Determine the [x, y] coordinate at the center of the cell enclosing the given text.  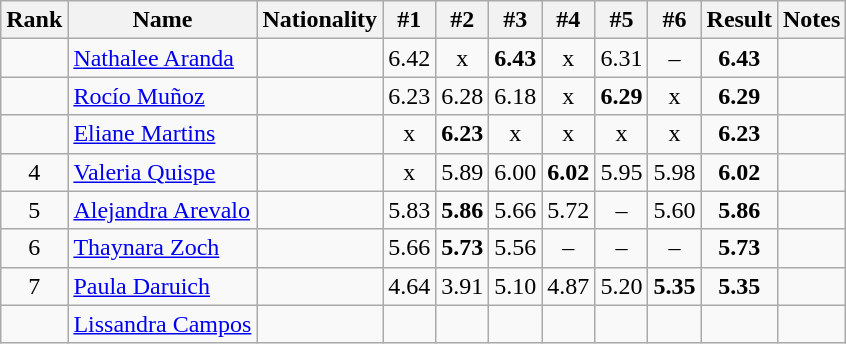
5.95 [622, 172]
#4 [568, 20]
4.87 [568, 286]
Alejandra Arevalo [162, 210]
6.18 [516, 96]
Paula Daruich [162, 286]
3.91 [462, 286]
7 [34, 286]
4 [34, 172]
5.60 [674, 210]
6.28 [462, 96]
Notes [811, 20]
#3 [516, 20]
5.89 [462, 172]
5.98 [674, 172]
5.20 [622, 286]
6 [34, 248]
Name [162, 20]
#5 [622, 20]
5 [34, 210]
6.42 [410, 58]
Thaynara Zoch [162, 248]
Rank [34, 20]
Result [739, 20]
5.72 [568, 210]
6.31 [622, 58]
Eliane Martins [162, 134]
Lissandra Campos [162, 324]
5.10 [516, 286]
Nathalee Aranda [162, 58]
Rocío Muñoz [162, 96]
5.56 [516, 248]
#1 [410, 20]
#2 [462, 20]
Valeria Quispe [162, 172]
#6 [674, 20]
6.00 [516, 172]
4.64 [410, 286]
Nationality [320, 20]
5.83 [410, 210]
